Return the [x, y] coordinate for the center point of the cell that contains the specified text.  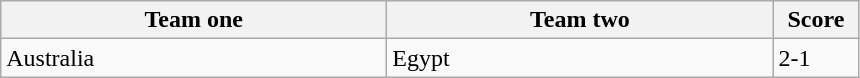
Score [816, 20]
2-1 [816, 58]
Team one [194, 20]
Team two [580, 20]
Australia [194, 58]
Egypt [580, 58]
